Scan for the cell matching the given text and deliver its [x, y] coordinate at center. 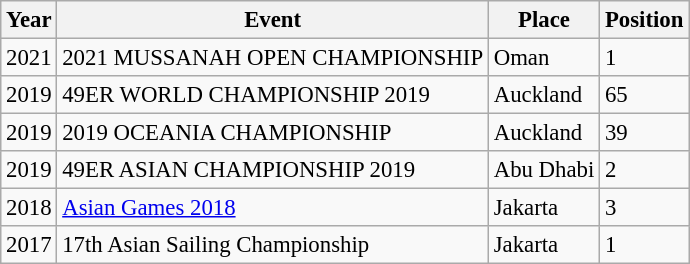
Abu Dhabi [544, 170]
Asian Games 2018 [272, 208]
Event [272, 20]
39 [644, 133]
2019 OCEANIA CHAMPIONSHIP [272, 133]
2018 [29, 208]
17th Asian Sailing Championship [272, 245]
Position [644, 20]
Oman [544, 58]
2017 [29, 245]
49ER ASIAN CHAMPIONSHIP 2019 [272, 170]
65 [644, 95]
Place [544, 20]
Year [29, 20]
49ER WORLD CHAMPIONSHIP 2019 [272, 95]
3 [644, 208]
2 [644, 170]
2021 [29, 58]
2021 MUSSANAH OPEN CHAMPIONSHIP [272, 58]
